Scan for the cell matching the given text and deliver its (X, Y) coordinate at center. 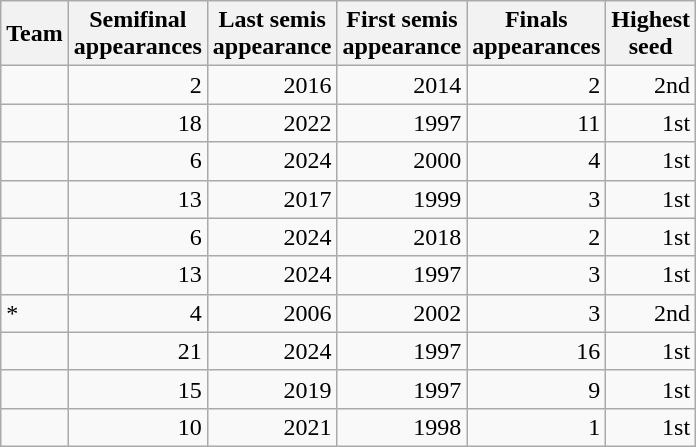
* (35, 313)
2016 (272, 85)
2006 (272, 313)
Finalsappearances (536, 34)
1 (536, 427)
1999 (402, 199)
2014 (402, 85)
2000 (402, 161)
2019 (272, 389)
2017 (272, 199)
1998 (402, 427)
21 (138, 351)
2018 (402, 237)
2021 (272, 427)
Semifinalappearances (138, 34)
9 (536, 389)
Team (35, 34)
18 (138, 123)
2022 (272, 123)
Last semisappearance (272, 34)
2002 (402, 313)
11 (536, 123)
16 (536, 351)
First semisappearance (402, 34)
Highestseed (651, 34)
15 (138, 389)
10 (138, 427)
